Return the (X, Y) coordinate for the center point of the cell that contains the specified text.  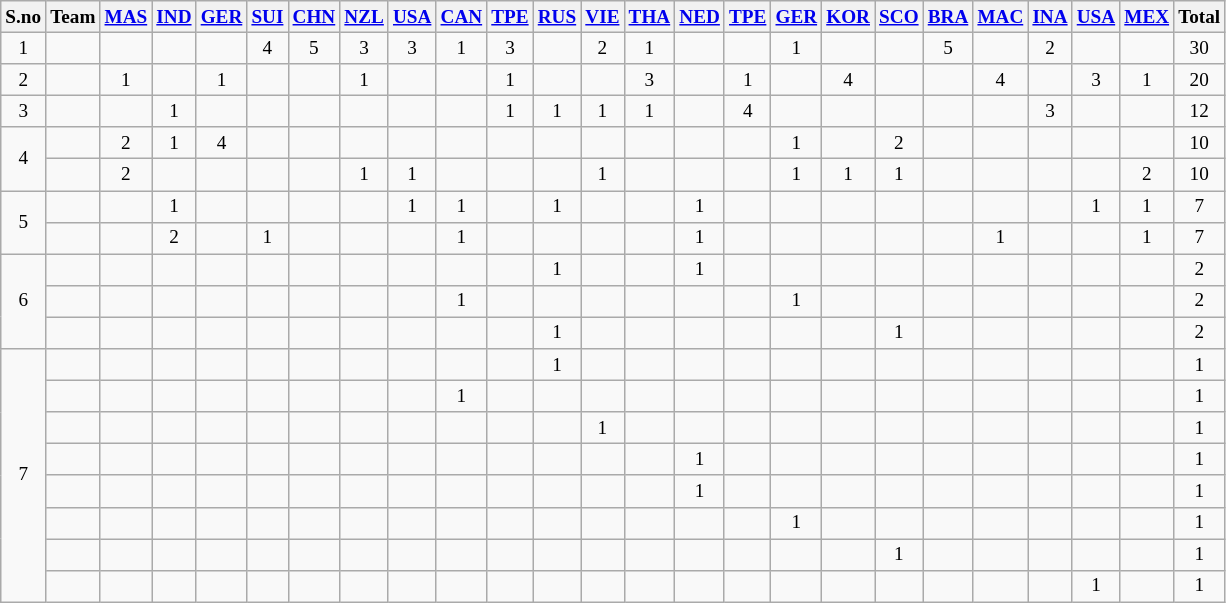
BRA (948, 17)
12 (1200, 111)
NZL (364, 17)
CHN (314, 17)
SCO (900, 17)
THA (650, 17)
KOR (848, 17)
MAC (1000, 17)
INA (1050, 17)
20 (1200, 80)
NED (700, 17)
IND (174, 17)
S.no (24, 17)
30 (1200, 48)
VIE (602, 17)
SUI (268, 17)
6 (24, 302)
RUS (557, 17)
MEX (1147, 17)
CAN (462, 17)
MAS (126, 17)
Total (1200, 17)
Team (73, 17)
